Provide the [X, Y] coordinate of the cell's center where the given text is located.  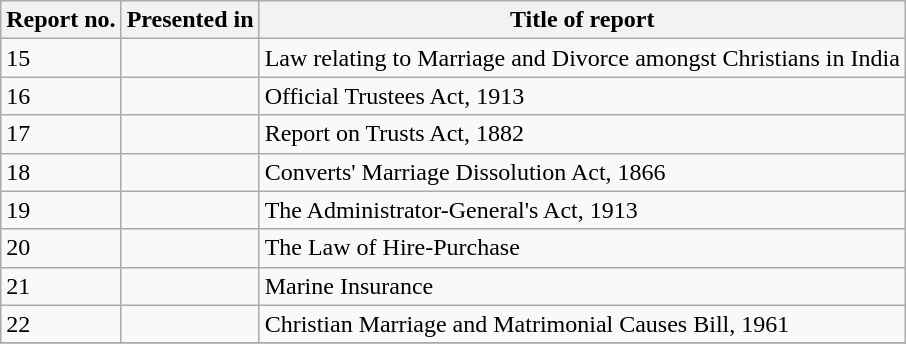
The Law of Hire-Purchase [582, 248]
Converts' Marriage Dissolution Act, 1866 [582, 172]
Presented in [190, 20]
20 [61, 248]
21 [61, 286]
Report no. [61, 20]
18 [61, 172]
19 [61, 210]
Law relating to Marriage and Divorce amongst Christians in India [582, 58]
Christian Marriage and Matrimonial Causes Bill, 1961 [582, 324]
16 [61, 96]
Official Trustees Act, 1913 [582, 96]
22 [61, 324]
Marine Insurance [582, 286]
17 [61, 134]
Title of report [582, 20]
Report on Trusts Act, 1882 [582, 134]
The Administrator-General's Act, 1913 [582, 210]
15 [61, 58]
